For the text-containing cell, return its midpoint in (x, y) coordinate format. 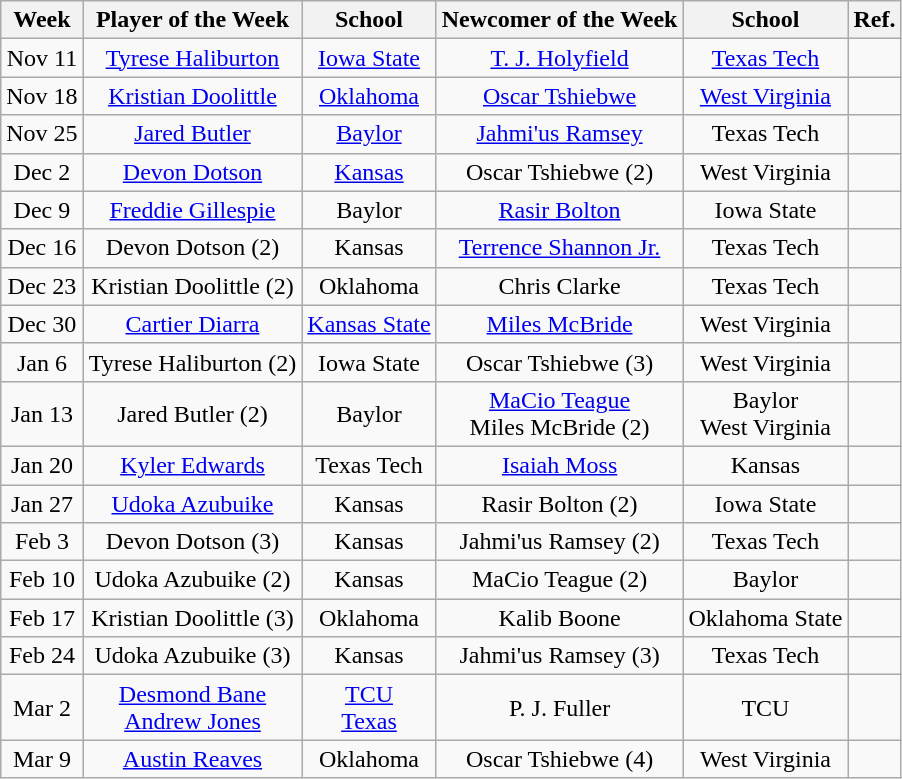
Devon Dotson (2) (192, 248)
Devon Dotson (3) (192, 542)
Oklahoma State (766, 618)
Week (42, 20)
Oscar Tshiebwe (4) (560, 759)
BaylorWest Virginia (766, 414)
Nov 18 (42, 96)
Terrence Shannon Jr. (560, 248)
Isaiah Moss (560, 465)
Kristian Doolittle (192, 96)
Kristian Doolittle (3) (192, 618)
Dec 2 (42, 172)
Jahmi'us Ramsey (3) (560, 656)
Mar 9 (42, 759)
Nov 25 (42, 134)
Newcomer of the Week (560, 20)
Rasir Bolton (560, 210)
Jan 27 (42, 503)
Feb 10 (42, 580)
Kyler Edwards (192, 465)
Oscar Tshiebwe (2) (560, 172)
MaCio TeagueMiles McBride (2) (560, 414)
Chris Clarke (560, 286)
Oscar Tshiebwe (3) (560, 362)
Kalib Boone (560, 618)
Udoka Azubuike (3) (192, 656)
Dec 30 (42, 324)
Kansas State (369, 324)
Feb 3 (42, 542)
Dec 23 (42, 286)
Cartier Diarra (192, 324)
P. J. Fuller (560, 708)
Dec 16 (42, 248)
Feb 24 (42, 656)
Jan 13 (42, 414)
Jared Butler (192, 134)
Jared Butler (2) (192, 414)
Austin Reaves (192, 759)
TCUTexas (369, 708)
Jan 6 (42, 362)
Dec 9 (42, 210)
Desmond BaneAndrew Jones (192, 708)
Jahmi'us Ramsey (2) (560, 542)
Udoka Azubuike (2) (192, 580)
Miles McBride (560, 324)
TCU (766, 708)
Rasir Bolton (2) (560, 503)
Oscar Tshiebwe (560, 96)
Freddie Gillespie (192, 210)
Kristian Doolittle (2) (192, 286)
Ref. (874, 20)
Jan 20 (42, 465)
T. J. Holyfield (560, 58)
Nov 11 (42, 58)
Player of the Week (192, 20)
Feb 17 (42, 618)
Udoka Azubuike (192, 503)
MaCio Teague (2) (560, 580)
Mar 2 (42, 708)
Jahmi'us Ramsey (560, 134)
Tyrese Haliburton (192, 58)
Devon Dotson (192, 172)
Tyrese Haliburton (2) (192, 362)
